Pinpoint the cell where the given text exists, returning its (x, y) midpoint coordinate. 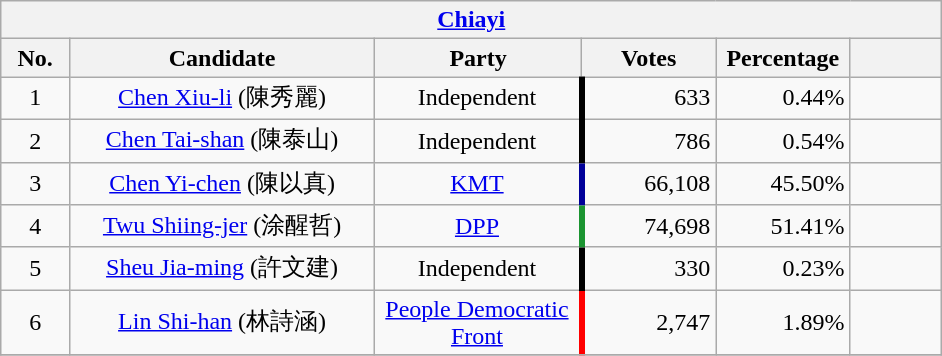
Party (478, 58)
330 (649, 268)
Candidate (222, 58)
Sheu Jia-ming (許文建) (222, 268)
1.89% (783, 322)
786 (649, 140)
5 (36, 268)
45.50% (783, 184)
0.44% (783, 98)
4 (36, 226)
633 (649, 98)
74,698 (649, 226)
3 (36, 184)
66,108 (649, 184)
51.41% (783, 226)
No. (36, 58)
1 (36, 98)
Lin Shi-han (林詩涵) (222, 322)
People Democratic Front (478, 322)
6 (36, 322)
0.23% (783, 268)
Chen Yi-chen (陳以真) (222, 184)
KMT (478, 184)
2,747 (649, 322)
DPP (478, 226)
Votes (649, 58)
2 (36, 140)
0.54% (783, 140)
Twu Shiing-jer (涂醒哲) (222, 226)
Chen Xiu-li (陳秀麗) (222, 98)
Chen Tai-shan (陳泰山) (222, 140)
Chiayi (472, 20)
Percentage (783, 58)
